Search for the cell housing the specified text and yield its (X, Y) center coordinate. 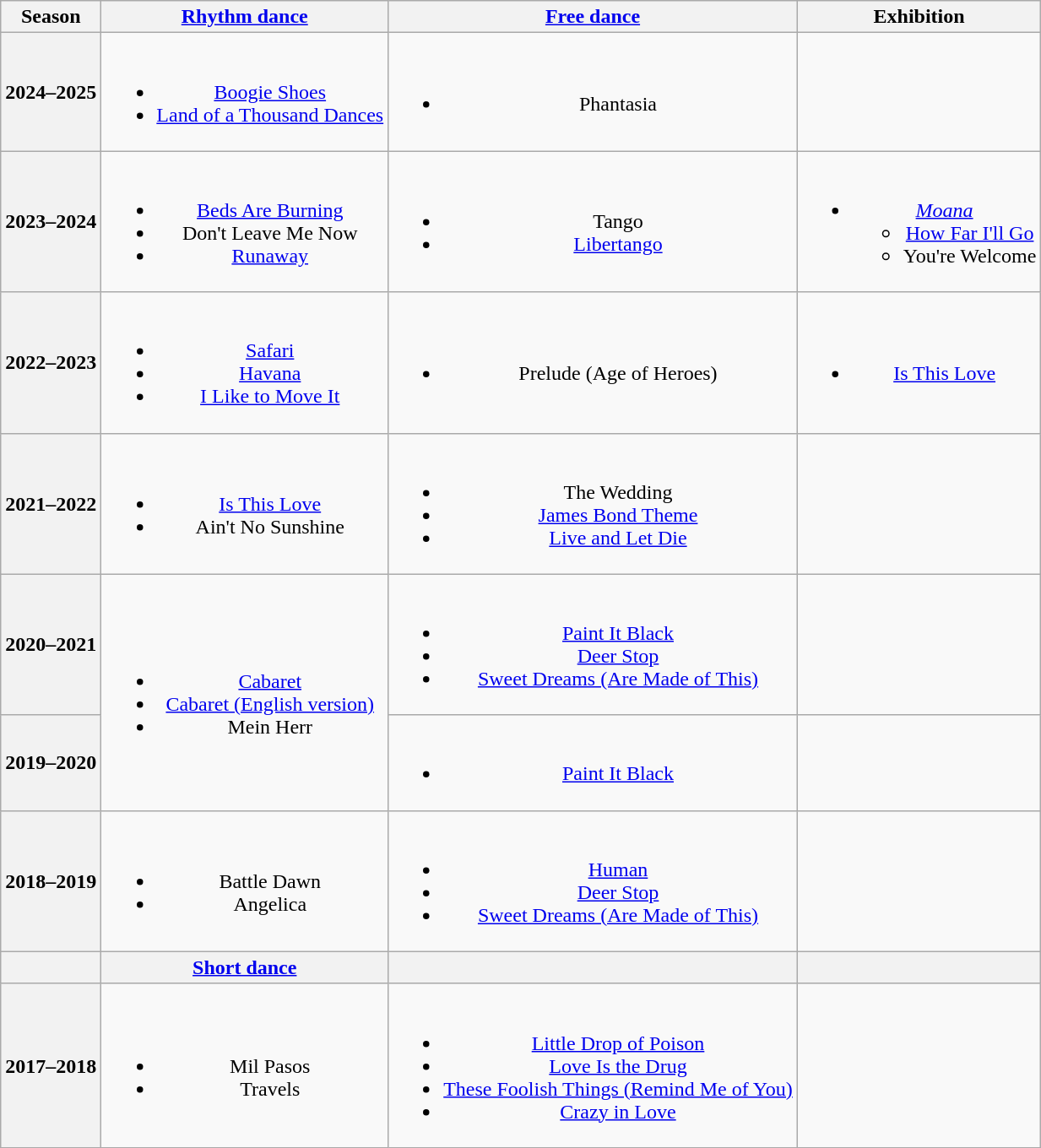
Is This Love Ain't No Sunshine (245, 503)
2022–2023 (51, 363)
MoanaHow Far I'll Go You're Welcome (919, 221)
Paint It BlackDeer StopSweet Dreams (Are Made of This) (593, 645)
2019–2020 (51, 763)
Is This Love (919, 363)
Boogie Shoes Land of a Thousand Dances (245, 92)
HumanDeer StopSweet Dreams (Are Made of This) (593, 881)
Mil Pasos Travels (245, 1065)
Battle Dawn Angelica (245, 881)
Season (51, 17)
Cabaret Cabaret (English version) Mein Herr (245, 692)
Little Drop of PoisonLove Is the DrugThese Foolish Things (Remind Me of You)Crazy in Love (593, 1065)
Paint It Black (593, 763)
Safari Havana I Like to Move It (245, 363)
Phantasia (593, 92)
Free dance (593, 17)
2020–2021 (51, 645)
2018–2019 (51, 881)
2017–2018 (51, 1065)
Rhythm dance (245, 17)
Tango Libertango (593, 221)
Exhibition (919, 17)
The Wedding James Bond Theme Live and Let Die (593, 503)
2023–2024 (51, 221)
Short dance (245, 967)
2024–2025 (51, 92)
2021–2022 (51, 503)
Prelude (Age of Heroes) (593, 363)
Beds Are Burning Don't Leave Me Now Runaway (245, 221)
